Capture the cell that displays the provided text and extract its [X, Y] central coordinate. 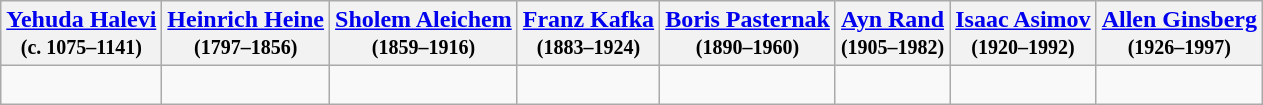
Isaac Asimov(1920–1992) [1023, 34]
Ayn Rand(1905–1982) [892, 34]
Boris Pasternak(1890–1960) [748, 34]
Yehuda Halevi(c. 1075–1141) [82, 34]
Heinrich Heine(1797–1856) [246, 34]
Allen Ginsberg(1926–1997) [1179, 34]
Sholem Aleichem(1859–1916) [424, 34]
Franz Kafka(1883–1924) [588, 34]
